Output the (X, Y) coordinate of the center of the cell containing the given text.  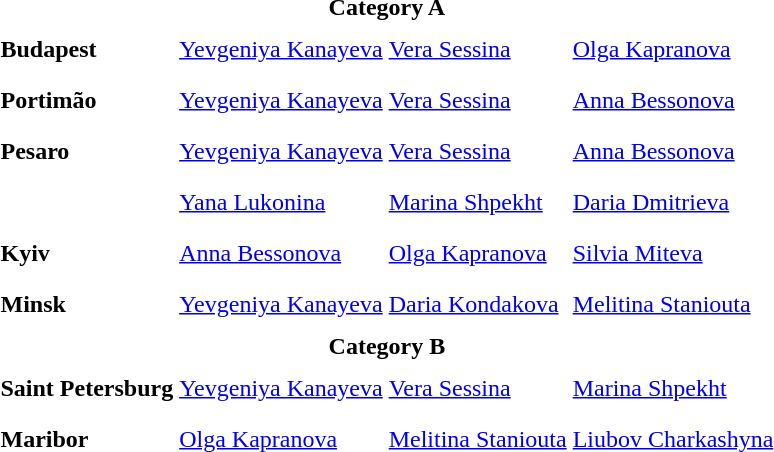
Daria Kondakova (478, 304)
Olga Kapranova (478, 253)
Marina Shpekht (478, 202)
Anna Bessonova (282, 253)
Yana Lukonina (282, 202)
